Determine the [x, y] coordinate at the center of the cell enclosing the given text.  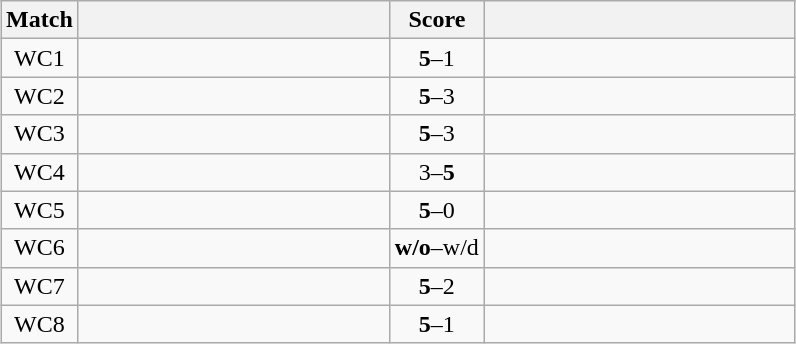
5–2 [436, 286]
WC4 [40, 172]
WC7 [40, 286]
WC5 [40, 210]
Match [40, 20]
WC1 [40, 58]
WC2 [40, 96]
Score [436, 20]
WC8 [40, 324]
5–0 [436, 210]
WC3 [40, 134]
3–5 [436, 172]
w/o–w/d [436, 248]
WC6 [40, 248]
